Return the [X, Y] coordinate for the center point of the cell that contains the specified text.  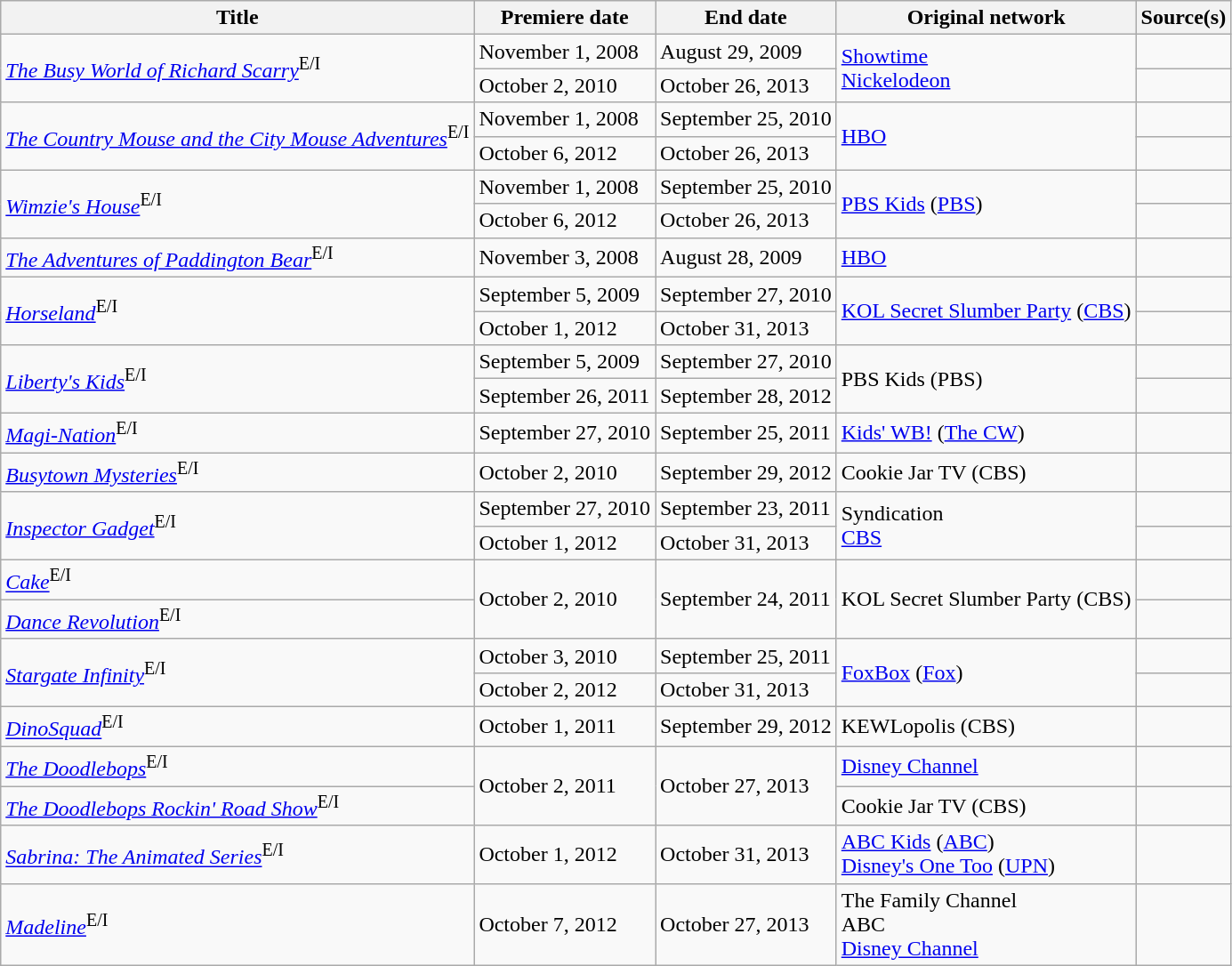
Dance RevolutionE/I [238, 619]
MadelineE/I [238, 924]
DinoSquadE/I [238, 726]
Disney Channel [986, 767]
ShowtimeNickelodeon [986, 68]
End date [746, 18]
The Doodlebops Rockin' Road ShowE/I [238, 806]
Busytown MysteriesE/I [238, 473]
October 3, 2010 [565, 656]
October 1, 2011 [565, 726]
ABC Kids (ABC)Disney's One Too (UPN) [986, 854]
September 23, 2011 [746, 509]
The Family ChannelABCDisney Channel [986, 924]
CakeE/I [238, 580]
Source(s) [1183, 18]
October 2, 2012 [565, 689]
November 3, 2008 [565, 258]
Magi-NationE/I [238, 432]
October 7, 2012 [565, 924]
The Country Mouse and the City Mouse AdventuresE/I [238, 136]
September 28, 2012 [746, 396]
August 28, 2009 [746, 258]
KEWLopolis (CBS) [986, 726]
Premiere date [565, 18]
Title [238, 18]
September 24, 2011 [746, 600]
The Adventures of Paddington BearE/I [238, 258]
Stargate InfinityE/I [238, 672]
SyndicationCBS [986, 526]
October 2, 2011 [565, 786]
August 29, 2009 [746, 52]
Original network [986, 18]
Liberty's KidsE/I [238, 379]
FoxBox (Fox) [986, 672]
Kids' WB! (The CW) [986, 432]
Inspector GadgetE/I [238, 526]
The Busy World of Richard ScarryE/I [238, 68]
September 26, 2011 [565, 396]
The DoodlebopsE/I [238, 767]
Sabrina: The Animated SeriesE/I [238, 854]
Wimzie's HouseE/I [238, 204]
HorselandE/I [238, 311]
